Detect which cell encompasses the target text, then output its (x, y) center coordinate. 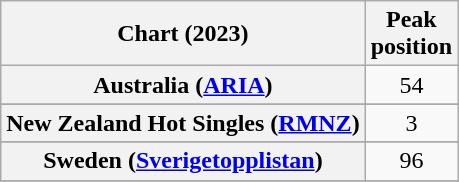
New Zealand Hot Singles (RMNZ) (183, 123)
Sweden (Sverigetopplistan) (183, 161)
Australia (ARIA) (183, 85)
54 (411, 85)
Chart (2023) (183, 34)
Peakposition (411, 34)
96 (411, 161)
3 (411, 123)
